Scan for the cell matching the given text and deliver its (X, Y) coordinate at center. 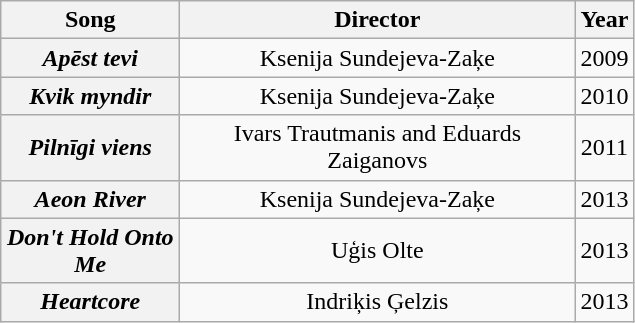
Pilnīgi viens (90, 148)
Aeon River (90, 199)
Heartcore (90, 302)
Apēst tevi (90, 58)
2011 (604, 148)
Don't Hold Onto Me (90, 250)
Song (90, 20)
2010 (604, 96)
Year (604, 20)
Indriķis Ģelzis (378, 302)
Ivars Trautmanis and Eduards Zaiganovs (378, 148)
Kvik myndir (90, 96)
2009 (604, 58)
Uģis Olte (378, 250)
Director (378, 20)
